Scan for the cell matching the given text and deliver its (X, Y) coordinate at center. 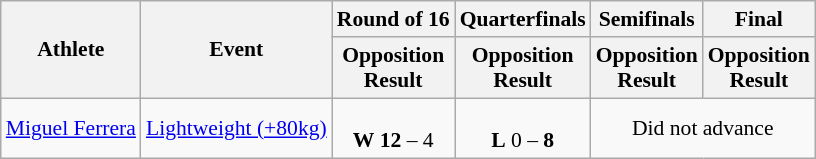
W 12 – 4 (394, 128)
Athlete (71, 50)
L 0 – 8 (523, 128)
Lightweight (+80kg) (236, 128)
Semifinals (647, 19)
Did not advance (703, 128)
Miguel Ferrera (71, 128)
Round of 16 (394, 19)
Final (759, 19)
Event (236, 50)
Quarterfinals (523, 19)
